Pinpoint the cell where the given text exists, returning its [X, Y] midpoint coordinate. 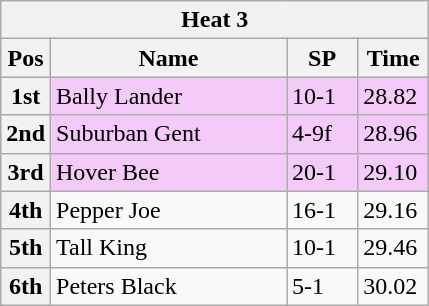
3rd [26, 172]
1st [26, 96]
28.96 [394, 134]
28.82 [394, 96]
Time [394, 58]
6th [26, 286]
4th [26, 210]
Name [169, 58]
Heat 3 [215, 20]
5th [26, 248]
30.02 [394, 286]
29.46 [394, 248]
20-1 [322, 172]
29.10 [394, 172]
16-1 [322, 210]
Pos [26, 58]
4-9f [322, 134]
Suburban Gent [169, 134]
Tall King [169, 248]
2nd [26, 134]
Peters Black [169, 286]
Bally Lander [169, 96]
SP [322, 58]
5-1 [322, 286]
Hover Bee [169, 172]
Pepper Joe [169, 210]
29.16 [394, 210]
